From the cell containing the given text, extract its center point as [x, y] coordinate. 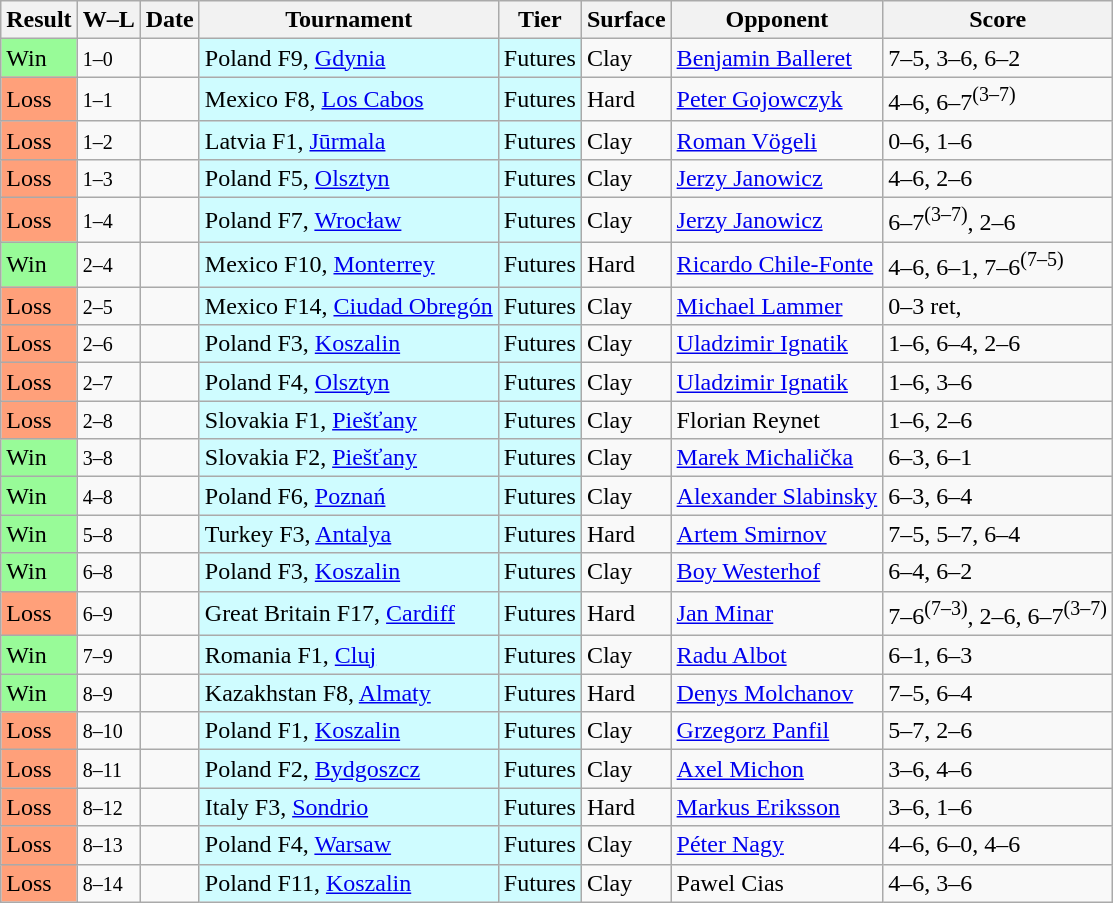
7–6(7–3), 2–6, 6–7(3–7) [998, 614]
Poland F4, Warsaw [348, 845]
Peter Gojowczyk [777, 100]
Romania F1, Cluj [348, 655]
Pawel Cias [777, 883]
Date [170, 20]
6–3, 6–4 [998, 496]
Poland F6, Poznań [348, 496]
Axel Michon [777, 769]
Italy F3, Sondrio [348, 807]
Surface [626, 20]
Tier [540, 20]
Grzegorz Panfil [777, 731]
4–6, 2–6 [998, 178]
4–8 [108, 496]
2–4 [108, 264]
1–6, 2–6 [998, 420]
Markus Eriksson [777, 807]
6–4, 6–2 [998, 572]
1–6, 6–4, 2–6 [998, 344]
Poland F9, Gdynia [348, 58]
Marek Michalička [777, 458]
5–7, 2–6 [998, 731]
Mexico F10, Monterrey [348, 264]
Turkey F3, Antalya [348, 534]
Great Britain F17, Cardiff [348, 614]
8–14 [108, 883]
Poland F5, Olsztyn [348, 178]
Jan Minar [777, 614]
6–8 [108, 572]
W–L [108, 20]
Slovakia F1, Piešťany [348, 420]
Mexico F8, Los Cabos [348, 100]
4–6, 3–6 [998, 883]
Mexico F14, Ciudad Obregón [348, 306]
0–6, 1–6 [998, 140]
3–8 [108, 458]
3–6, 4–6 [998, 769]
8–12 [108, 807]
2–6 [108, 344]
6–3, 6–1 [998, 458]
0–3 ret, [998, 306]
6–9 [108, 614]
Kazakhstan F8, Almaty [348, 693]
3–6, 1–6 [998, 807]
Score [998, 20]
7–5, 3–6, 6–2 [998, 58]
6–7(3–7), 2–6 [998, 220]
5–8 [108, 534]
Poland F11, Koszalin [348, 883]
2–5 [108, 306]
2–7 [108, 382]
Radu Albot [777, 655]
7–5, 5–7, 6–4 [998, 534]
Poland F4, Olsztyn [348, 382]
Opponent [777, 20]
Tournament [348, 20]
Péter Nagy [777, 845]
Poland F7, Wrocław [348, 220]
6–1, 6–3 [998, 655]
Ricardo Chile-Fonte [777, 264]
Poland F1, Koszalin [348, 731]
1–0 [108, 58]
Alexander Slabinsky [777, 496]
Poland F2, Bydgoszcz [348, 769]
8–10 [108, 731]
4–6, 6–1, 7–6(7–5) [998, 264]
1–2 [108, 140]
Benjamin Balleret [777, 58]
Roman Vögeli [777, 140]
8–11 [108, 769]
4–6, 6–7(3–7) [998, 100]
Result [39, 20]
Denys Molchanov [777, 693]
1–3 [108, 178]
Boy Westerhof [777, 572]
7–5, 6–4 [998, 693]
Florian Reynet [777, 420]
1–1 [108, 100]
8–9 [108, 693]
Artem Smirnov [777, 534]
1–4 [108, 220]
8–13 [108, 845]
7–9 [108, 655]
Michael Lammer [777, 306]
Slovakia F2, Piešťany [348, 458]
1–6, 3–6 [998, 382]
Latvia F1, Jūrmala [348, 140]
2–8 [108, 420]
4–6, 6–0, 4–6 [998, 845]
